Extract the [X, Y] coordinate from the center of the cell holding the provided text.  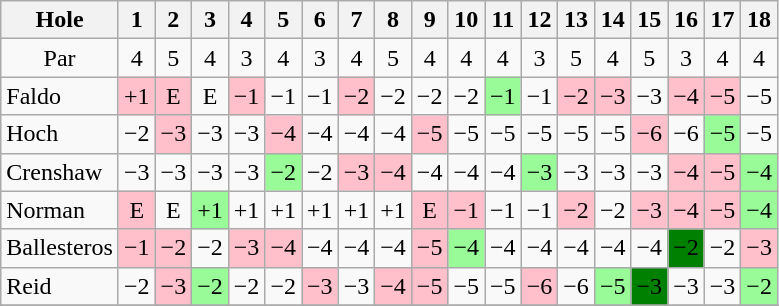
11 [504, 20]
8 [394, 20]
Crenshaw [60, 172]
9 [430, 20]
16 [686, 20]
Hole [60, 20]
1 [136, 20]
14 [612, 20]
Reid [60, 286]
17 [722, 20]
15 [650, 20]
7 [356, 20]
18 [760, 20]
13 [576, 20]
Faldo [60, 96]
Par [60, 58]
Norman [60, 210]
12 [540, 20]
Hoch [60, 134]
Ballesteros [60, 248]
2 [174, 20]
10 [466, 20]
6 [320, 20]
